Pinpoint the cell where the given text exists, returning its (X, Y) midpoint coordinate. 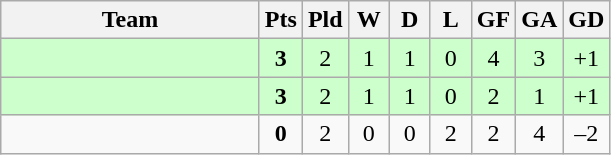
GF (493, 20)
Team (130, 20)
GD (586, 20)
D (410, 20)
–2 (586, 134)
Pts (280, 20)
W (368, 20)
Pld (325, 20)
GA (540, 20)
L (450, 20)
